For the text-containing cell, return its midpoint in [x, y] coordinate format. 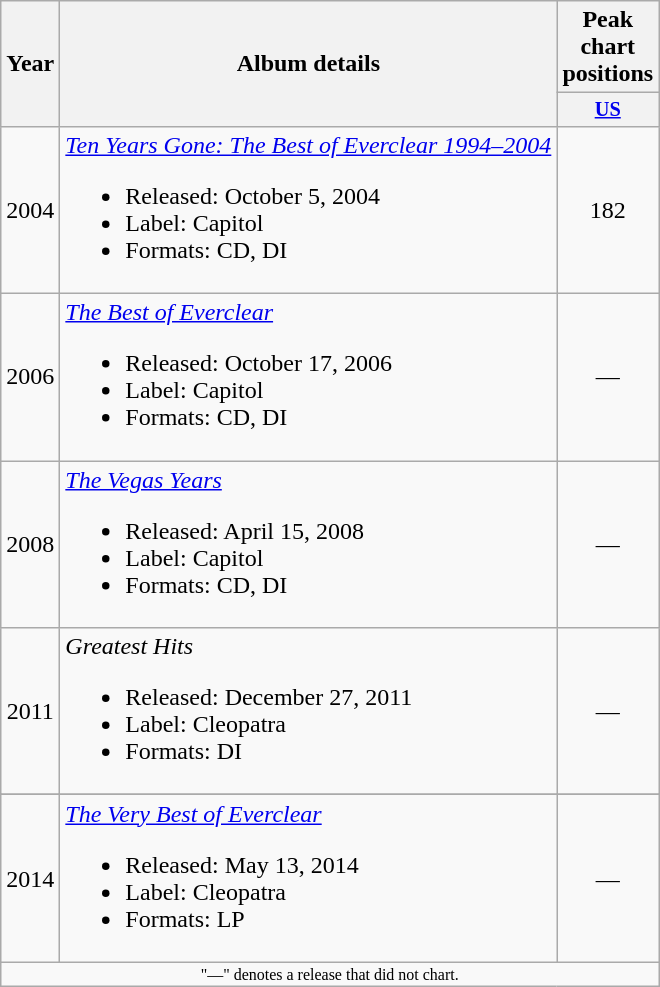
182 [608, 210]
2011 [30, 712]
Album details [308, 64]
Ten Years Gone: The Best of Everclear 1994–2004Released: October 5, 2004Label: CapitolFormats: CD, DI [308, 210]
US [608, 110]
2014 [30, 878]
2008 [30, 544]
The Best of EverclearReleased: October 17, 2006Label: CapitolFormats: CD, DI [308, 378]
"—" denotes a release that did not chart. [330, 974]
The Very Best of EverclearReleased: May 13, 2014Label: CleopatraFormats: LP [308, 878]
Peak chart positions [608, 47]
Year [30, 64]
The Vegas YearsReleased: April 15, 2008Label: CapitolFormats: CD, DI [308, 544]
2006 [30, 378]
2004 [30, 210]
Greatest HitsReleased: December 27, 2011Label: CleopatraFormats: DI [308, 712]
